Capture the cell that displays the provided text and extract its (x, y) central coordinate. 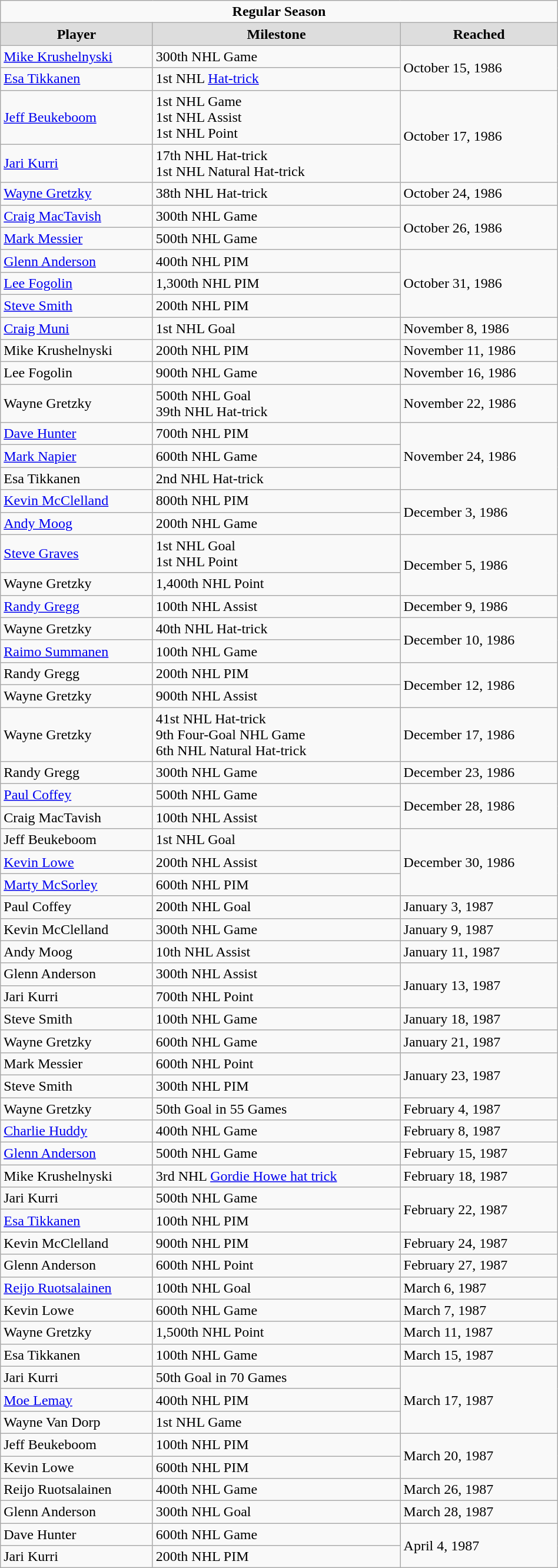
November 11, 1986 (479, 351)
Regular Season (279, 12)
Player (77, 34)
October 17, 1986 (479, 137)
March 26, 1987 (479, 1490)
Craig Muni (77, 328)
300th NHL Assist (277, 974)
November 8, 1986 (479, 328)
1,300th NHL PIM (277, 283)
900th NHL Assist (277, 696)
November 24, 1986 (479, 456)
Wayne Van Dorp (77, 1422)
Mark Napier (77, 456)
January 13, 1987 (479, 985)
December 17, 1986 (479, 735)
17th NHL Hat-trick1st NHL Natural Hat-trick (277, 164)
Milestone (277, 34)
February 8, 1987 (479, 1131)
February 24, 1987 (479, 1243)
1,400th NHL Point (277, 584)
February 15, 1987 (479, 1154)
January 3, 1987 (479, 907)
38th NHL Hat-trick (277, 194)
200th NHL Goal (277, 907)
1st NHL Game (277, 1422)
900th NHL PIM (277, 1243)
November 16, 1986 (479, 373)
700th NHL PIM (277, 434)
500th NHL Goal39th NHL Hat-trick (277, 404)
Steve Graves (77, 553)
1,500th NHL Point (277, 1333)
March 15, 1987 (479, 1355)
October 15, 1986 (479, 68)
October 26, 1986 (479, 227)
December 3, 1986 (479, 512)
March 20, 1987 (479, 1456)
December 23, 1986 (479, 773)
November 22, 1986 (479, 404)
Reached (479, 34)
March 28, 1987 (479, 1512)
December 10, 1986 (479, 640)
2nd NHL Hat-trick (277, 479)
April 4, 1987 (479, 1546)
Moe Lemay (77, 1400)
March 7, 1987 (479, 1310)
December 5, 1986 (479, 565)
50th Goal in 70 Games (277, 1377)
January 11, 1987 (479, 952)
Raimo Summanen (77, 651)
200th NHL Assist (277, 862)
40th NHL Hat-trick (277, 629)
1st NHL Hat-trick (277, 79)
300th NHL PIM (277, 1086)
February 4, 1987 (479, 1108)
10th NHL Assist (277, 952)
January 18, 1987 (479, 1019)
900th NHL Game (277, 373)
December 28, 1986 (479, 806)
200th NHL Game (277, 523)
Charlie Huddy (77, 1131)
October 31, 1986 (479, 283)
February 18, 1987 (479, 1176)
March 17, 1987 (479, 1400)
41st NHL Hat-trick9th Four-Goal NHL Game6th NHL Natural Hat-trick (277, 735)
1st NHL Goal1st NHL Point (277, 553)
December 12, 1986 (479, 685)
Marty McSorley (77, 885)
1st NHL Game1st NHL Assist1st NHL Point (277, 117)
March 6, 1987 (479, 1288)
December 9, 1986 (479, 606)
February 27, 1987 (479, 1265)
100th NHL Goal (277, 1288)
3rd NHL Gordie Howe hat trick (277, 1176)
October 24, 1986 (479, 194)
50th Goal in 55 Games (277, 1108)
700th NHL Point (277, 996)
January 21, 1987 (479, 1041)
March 11, 1987 (479, 1333)
January 23, 1987 (479, 1075)
800th NHL PIM (277, 501)
300th NHL Goal (277, 1512)
January 9, 1987 (479, 929)
December 30, 1986 (479, 862)
February 22, 1987 (479, 1210)
